Capture the cell that displays the provided text and extract its (x, y) central coordinate. 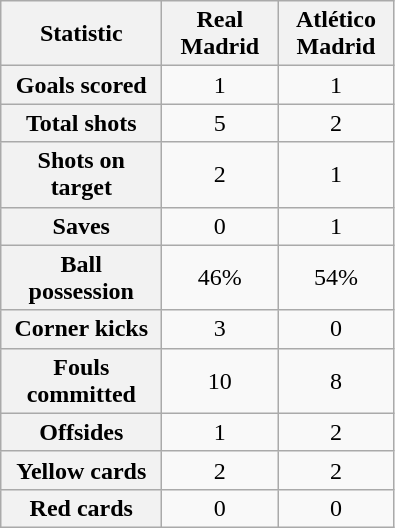
Atlético Madrid (336, 34)
Statistic (82, 34)
Saves (82, 226)
Offsides (82, 432)
Red cards (82, 508)
Corner kicks (82, 329)
Ball possession (82, 278)
Yellow cards (82, 470)
Fouls committed (82, 380)
54% (336, 278)
Real Madrid (220, 34)
46% (220, 278)
5 (220, 123)
3 (220, 329)
Goals scored (82, 85)
8 (336, 380)
10 (220, 380)
Total shots (82, 123)
Shots on target (82, 174)
